Determine the [x, y] coordinate at the center of the cell enclosing the given text.  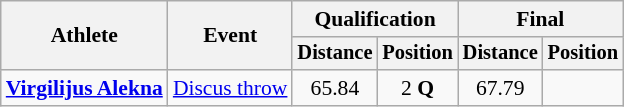
Final [540, 19]
2 Q [417, 88]
65.84 [334, 88]
Virgilijus Alekna [84, 88]
Event [230, 36]
Qualification [374, 19]
Athlete [84, 36]
Discus throw [230, 88]
67.79 [500, 88]
